Pinpoint the cell where the given text exists, returning its [x, y] midpoint coordinate. 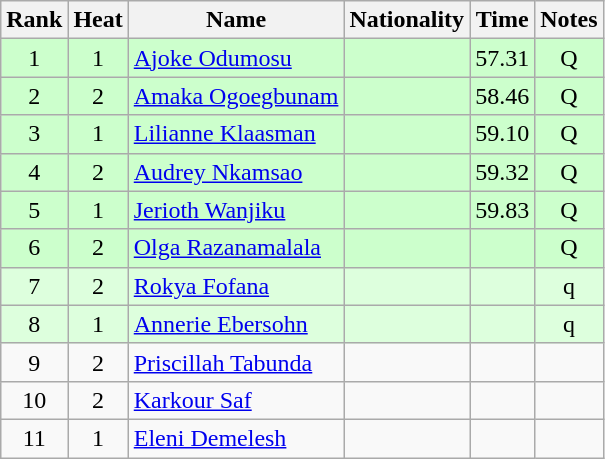
Heat [98, 20]
8 [34, 324]
Olga Razanamalala [236, 248]
Ajoke Odumosu [236, 58]
Annerie Ebersohn [236, 324]
58.46 [502, 96]
Karkour Saf [236, 400]
Nationality [407, 20]
Lilianne Klaasman [236, 134]
57.31 [502, 58]
59.10 [502, 134]
Priscillah Tabunda [236, 362]
Jerioth Wanjiku [236, 210]
10 [34, 400]
Name [236, 20]
Eleni Demelesh [236, 438]
11 [34, 438]
4 [34, 172]
Time [502, 20]
59.32 [502, 172]
Rokya Fofana [236, 286]
6 [34, 248]
Amaka Ogoegbunam [236, 96]
59.83 [502, 210]
Notes [569, 20]
Rank [34, 20]
7 [34, 286]
3 [34, 134]
5 [34, 210]
9 [34, 362]
Audrey Nkamsao [236, 172]
